Extract the [x, y] coordinate from the center of the cell holding the provided text.  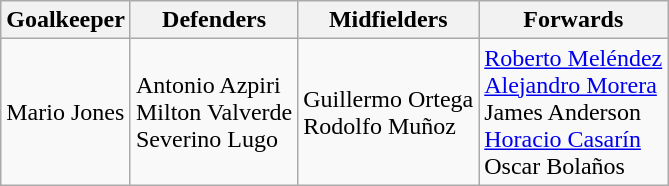
Midfielders [388, 20]
Antonio Azpiri Milton Valverde Severino Lugo [214, 112]
Goalkeeper [66, 20]
Mario Jones [66, 112]
Roberto Meléndez Alejandro Morera James Anderson Horacio Casarín Oscar Bolaños [574, 112]
Defenders [214, 20]
Guillermo Ortega Rodolfo Muñoz [388, 112]
Forwards [574, 20]
